Find where the given text appears and provide that cell's center as [X, Y] coordinate. 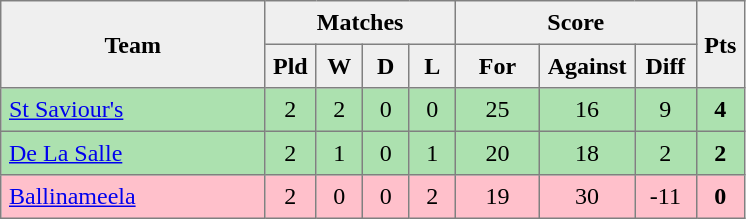
W [339, 66]
Team [133, 44]
Score [576, 23]
Ballinameela [133, 197]
9 [666, 110]
Pld [290, 66]
Against [586, 66]
20 [497, 153]
L [432, 66]
30 [586, 197]
D [385, 66]
For [497, 66]
Matches [360, 23]
Pts [720, 44]
19 [497, 197]
4 [720, 110]
16 [586, 110]
Diff [666, 66]
-11 [666, 197]
18 [586, 153]
St Saviour's [133, 110]
25 [497, 110]
De La Salle [133, 153]
